Detect which cell encompasses the target text, then output its [x, y] center coordinate. 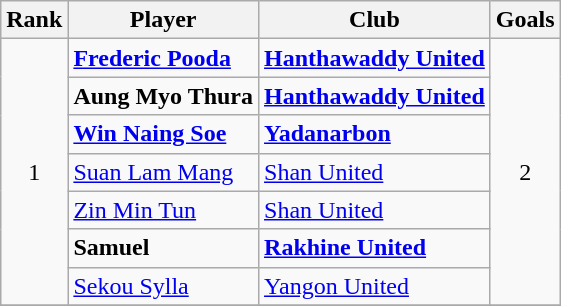
1 [34, 172]
Yadanarbon [375, 134]
Suan Lam Mang [164, 172]
2 [525, 172]
Player [164, 20]
Aung Myo Thura [164, 96]
Frederic Pooda [164, 58]
Yangon United [375, 286]
Rakhine United [375, 248]
Goals [525, 20]
Rank [34, 20]
Sekou Sylla [164, 286]
Win Naing Soe [164, 134]
Samuel [164, 248]
Club [375, 20]
Zin Min Tun [164, 210]
